Return (X, Y) of the center of cell containing provided text 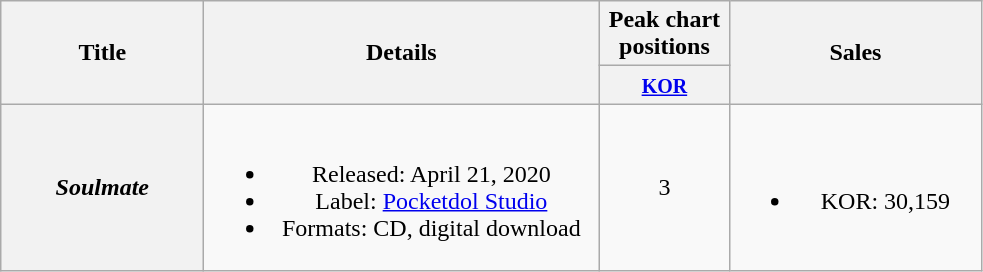
KOR: 30,159 (856, 188)
KOR (664, 85)
Peak chart positions (664, 34)
Title (102, 52)
Released: April 21, 2020Label: Pocketdol StudioFormats: CD, digital download (402, 188)
Soulmate (102, 188)
3 (664, 188)
Sales (856, 52)
Details (402, 52)
